Detect which cell encompasses the target text, then output its (x, y) center coordinate. 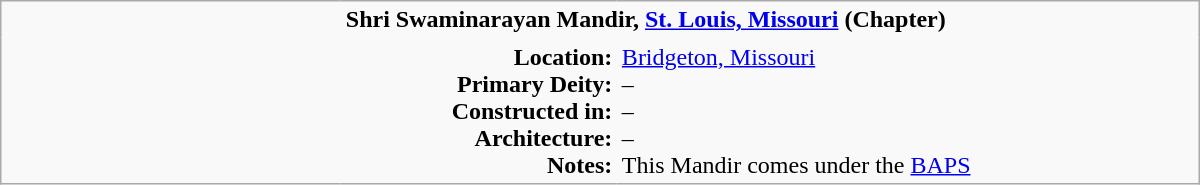
Shri Swaminarayan Mandir, St. Louis, Missouri (Chapter) (770, 20)
Bridgeton, Missouri – – – This Mandir comes under the BAPS (908, 110)
Location:Primary Deity:Constructed in:Architecture:Notes: (479, 110)
